Detect which cell encompasses the target text, then output its (x, y) center coordinate. 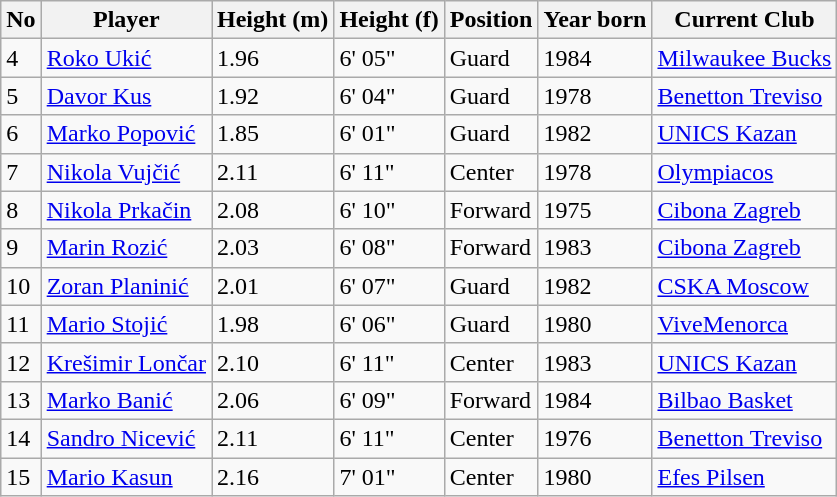
1.85 (273, 134)
6' 04" (389, 96)
Player (126, 20)
6' 08" (389, 248)
Davor Kus (126, 96)
4 (21, 58)
Milwaukee Bucks (744, 58)
Zoran Planinić (126, 286)
Sandro Nicević (126, 438)
Current Club (744, 20)
Height (m) (273, 20)
Height (f) (389, 20)
6' 06" (389, 324)
13 (21, 400)
Krešimir Lončar (126, 362)
1.92 (273, 96)
6 (21, 134)
7' 01" (389, 477)
Nikola Vujčić (126, 172)
6' 10" (389, 210)
11 (21, 324)
5 (21, 96)
6' 07" (389, 286)
No (21, 20)
12 (21, 362)
ViveMenorca (744, 324)
9 (21, 248)
8 (21, 210)
6' 09" (389, 400)
2.03 (273, 248)
2.10 (273, 362)
Position (491, 20)
Marin Rozić (126, 248)
Mario Stojić (126, 324)
Efes Pilsen (744, 477)
1.98 (273, 324)
6' 01" (389, 134)
Marko Banić (126, 400)
2.16 (273, 477)
2.01 (273, 286)
Bilbao Basket (744, 400)
Year born (595, 20)
CSKA Moscow (744, 286)
Roko Ukić (126, 58)
Nikola Prkačin (126, 210)
Mario Kasun (126, 477)
2.06 (273, 400)
2.08 (273, 210)
7 (21, 172)
1.96 (273, 58)
1975 (595, 210)
Olympiacos (744, 172)
10 (21, 286)
14 (21, 438)
Marko Popović (126, 134)
1976 (595, 438)
6' 05" (389, 58)
15 (21, 477)
